Search for the cell housing the specified text and yield its (X, Y) center coordinate. 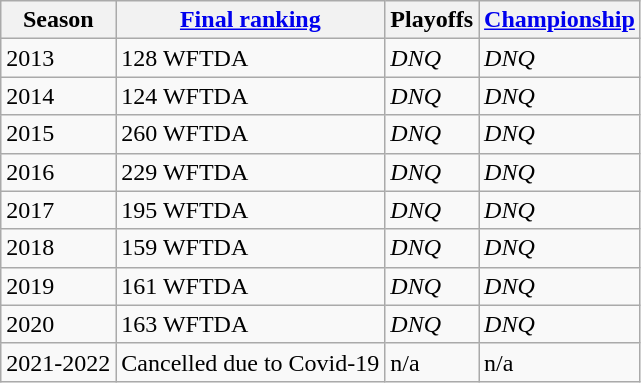
2020 (58, 324)
2014 (58, 96)
2016 (58, 172)
161 WFTDA (250, 286)
Cancelled due to Covid-19 (250, 362)
163 WFTDA (250, 324)
Final ranking (250, 20)
195 WFTDA (250, 210)
159 WFTDA (250, 248)
2019 (58, 286)
Championship (560, 20)
Season (58, 20)
128 WFTDA (250, 58)
124 WFTDA (250, 96)
2018 (58, 248)
260 WFTDA (250, 134)
2021-2022 (58, 362)
2015 (58, 134)
2013 (58, 58)
Playoffs (432, 20)
2017 (58, 210)
229 WFTDA (250, 172)
